From the cell containing the given text, extract its center point as [x, y] coordinate. 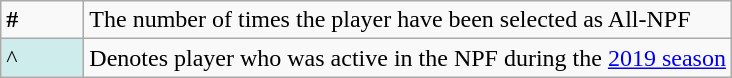
^ [42, 58]
# [42, 20]
Denotes player who was active in the NPF during the 2019 season [408, 58]
The number of times the player have been selected as All-NPF [408, 20]
